For the text-containing cell, return its midpoint in (X, Y) coordinate format. 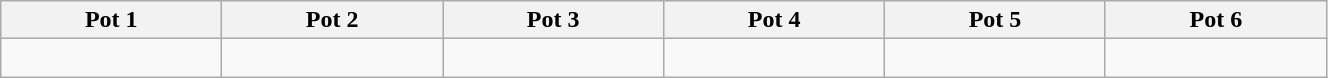
Pot 3 (554, 20)
Pot 6 (1216, 20)
Pot 4 (774, 20)
Pot 2 (332, 20)
Pot 1 (112, 20)
Pot 5 (996, 20)
